Determine the [x, y] coordinate at the center of the cell enclosing the given text.  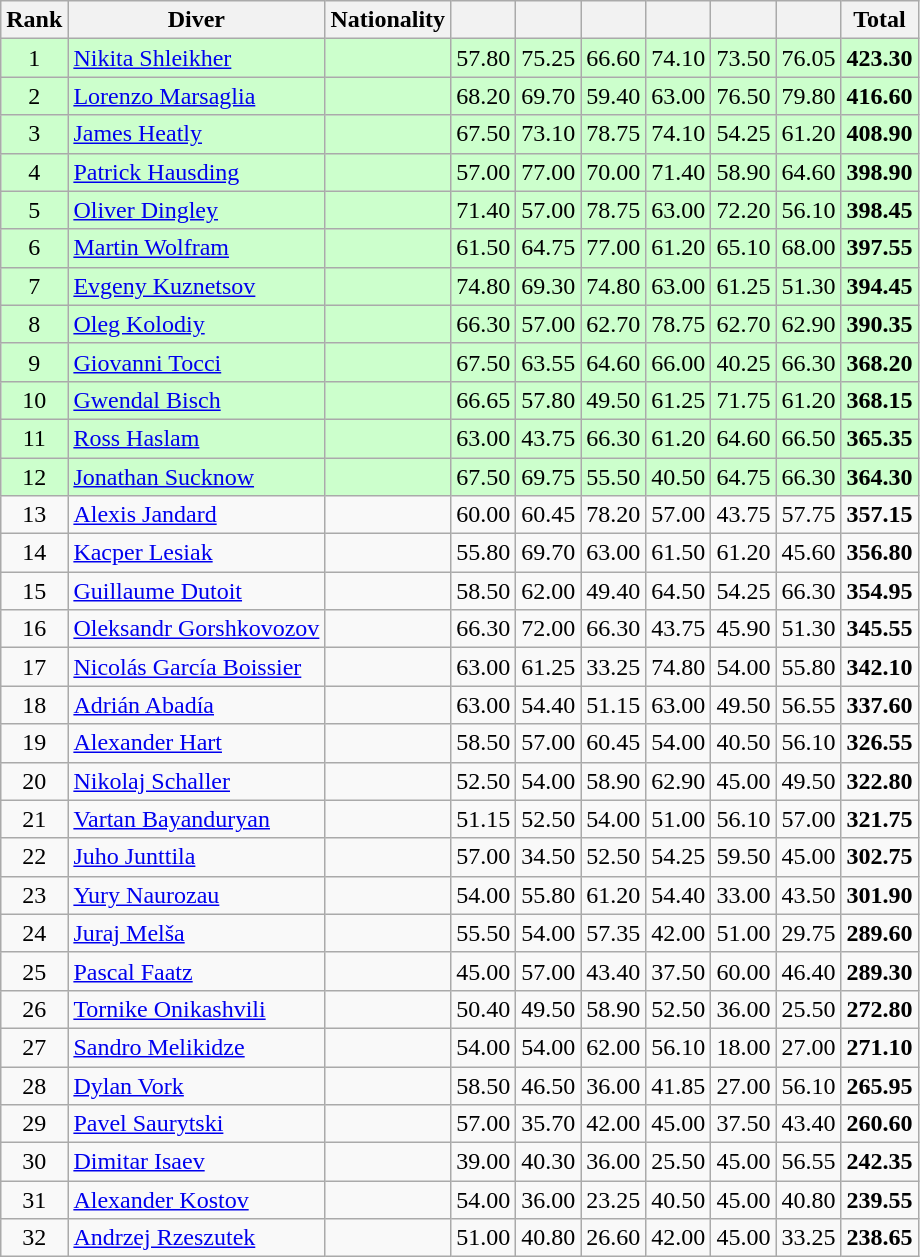
Total [880, 20]
Oliver Dingley [196, 210]
Andrzej Rzeszutek [196, 1238]
Martin Wolfram [196, 248]
23 [34, 895]
66.00 [678, 362]
Giovanni Tocci [196, 362]
72.00 [548, 629]
326.55 [880, 743]
Jonathan Sucknow [196, 477]
17 [34, 667]
357.15 [880, 515]
321.75 [880, 819]
28 [34, 1085]
18.00 [744, 1047]
66.65 [484, 400]
1 [34, 58]
50.40 [484, 1009]
16 [34, 629]
416.60 [880, 96]
365.35 [880, 438]
302.75 [880, 857]
James Heatly [196, 134]
66.60 [614, 58]
8 [34, 324]
29.75 [808, 933]
79.80 [808, 96]
337.60 [880, 705]
76.05 [808, 58]
398.45 [880, 210]
57.75 [808, 515]
342.10 [880, 667]
75.25 [548, 58]
20 [34, 781]
15 [34, 591]
21 [34, 819]
242.35 [880, 1162]
Adrián Abadía [196, 705]
Juho Junttila [196, 857]
65.10 [744, 248]
63.55 [548, 362]
368.15 [880, 400]
Oleg Kolodiy [196, 324]
289.60 [880, 933]
35.70 [548, 1124]
73.50 [744, 58]
Lorenzo Marsaglia [196, 96]
69.75 [548, 477]
18 [34, 705]
5 [34, 210]
10 [34, 400]
Dimitar Isaev [196, 1162]
260.60 [880, 1124]
Ross Haslam [196, 438]
Guillaume Dutoit [196, 591]
Alexander Kostov [196, 1200]
69.30 [548, 286]
7 [34, 286]
46.40 [808, 971]
Kacper Lesiak [196, 553]
57.35 [614, 933]
68.00 [808, 248]
397.55 [880, 248]
43.50 [808, 895]
301.90 [880, 895]
Rank [34, 20]
70.00 [614, 172]
Gwendal Bisch [196, 400]
322.80 [880, 781]
59.50 [744, 857]
2 [34, 96]
Nationality [388, 20]
33.00 [744, 895]
78.20 [614, 515]
26.60 [614, 1238]
19 [34, 743]
354.95 [880, 591]
Evgeny Kuznetsov [196, 286]
66.50 [808, 438]
Dylan Vork [196, 1085]
39.00 [484, 1162]
345.55 [880, 629]
64.50 [678, 591]
45.90 [744, 629]
Vartan Bayanduryan [196, 819]
Pascal Faatz [196, 971]
41.85 [678, 1085]
368.20 [880, 362]
265.95 [880, 1085]
32 [34, 1238]
24 [34, 933]
Tornike Onikashvili [196, 1009]
27 [34, 1047]
238.65 [880, 1238]
Oleksandr Gorshkovozov [196, 629]
4 [34, 172]
356.80 [880, 553]
272.80 [880, 1009]
239.55 [880, 1200]
12 [34, 477]
Nikita Shleikher [196, 58]
45.60 [808, 553]
30 [34, 1162]
34.50 [548, 857]
Alexander Hart [196, 743]
Nicolás García Boissier [196, 667]
31 [34, 1200]
Patrick Hausding [196, 172]
71.75 [744, 400]
364.30 [880, 477]
9 [34, 362]
49.40 [614, 591]
408.90 [880, 134]
Nikolaj Schaller [196, 781]
394.45 [880, 286]
13 [34, 515]
Juraj Melša [196, 933]
29 [34, 1124]
23.25 [614, 1200]
11 [34, 438]
59.40 [614, 96]
68.20 [484, 96]
46.50 [548, 1085]
25 [34, 971]
76.50 [744, 96]
Sandro Melikidze [196, 1047]
423.30 [880, 58]
40.30 [548, 1162]
289.30 [880, 971]
390.35 [880, 324]
72.20 [744, 210]
3 [34, 134]
Alexis Jandard [196, 515]
73.10 [548, 134]
6 [34, 248]
271.10 [880, 1047]
Pavel Saurytski [196, 1124]
Yury Naurozau [196, 895]
Diver [196, 20]
14 [34, 553]
40.25 [744, 362]
22 [34, 857]
26 [34, 1009]
398.90 [880, 172]
